Extract the [x, y] coordinate from the center of the cell holding the provided text.  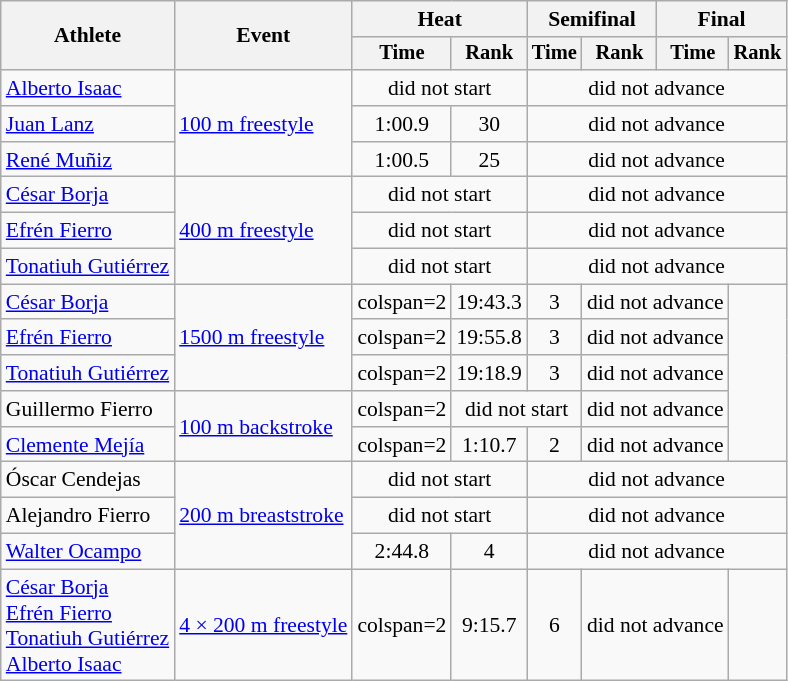
Event [263, 36]
Athlete [88, 36]
2 [554, 445]
Juan Lanz [88, 124]
25 [488, 160]
Óscar Cendejas [88, 480]
4 × 200 m freestyle [263, 625]
19:43.3 [488, 302]
Clemente Mejía [88, 445]
Final [722, 19]
400 m freestyle [263, 230]
1:00.9 [402, 124]
Alberto Isaac [88, 88]
Guillermo Fierro [88, 409]
30 [488, 124]
Walter Ocampo [88, 552]
René Muñiz [88, 160]
2:44.8 [402, 552]
1500 m freestyle [263, 338]
Alejandro Fierro [88, 516]
Heat [440, 19]
César BorjaEfrén FierroTonatiuh GutiérrezAlberto Isaac [88, 625]
200 m breaststroke [263, 516]
Semifinal [592, 19]
6 [554, 625]
9:15.7 [488, 625]
4 [488, 552]
19:55.8 [488, 338]
100 m backstroke [263, 426]
1:10.7 [488, 445]
1:00.5 [402, 160]
100 m freestyle [263, 124]
19:18.9 [488, 373]
